Identify which cell holds the provided text, then report its [X, Y] central coordinate. 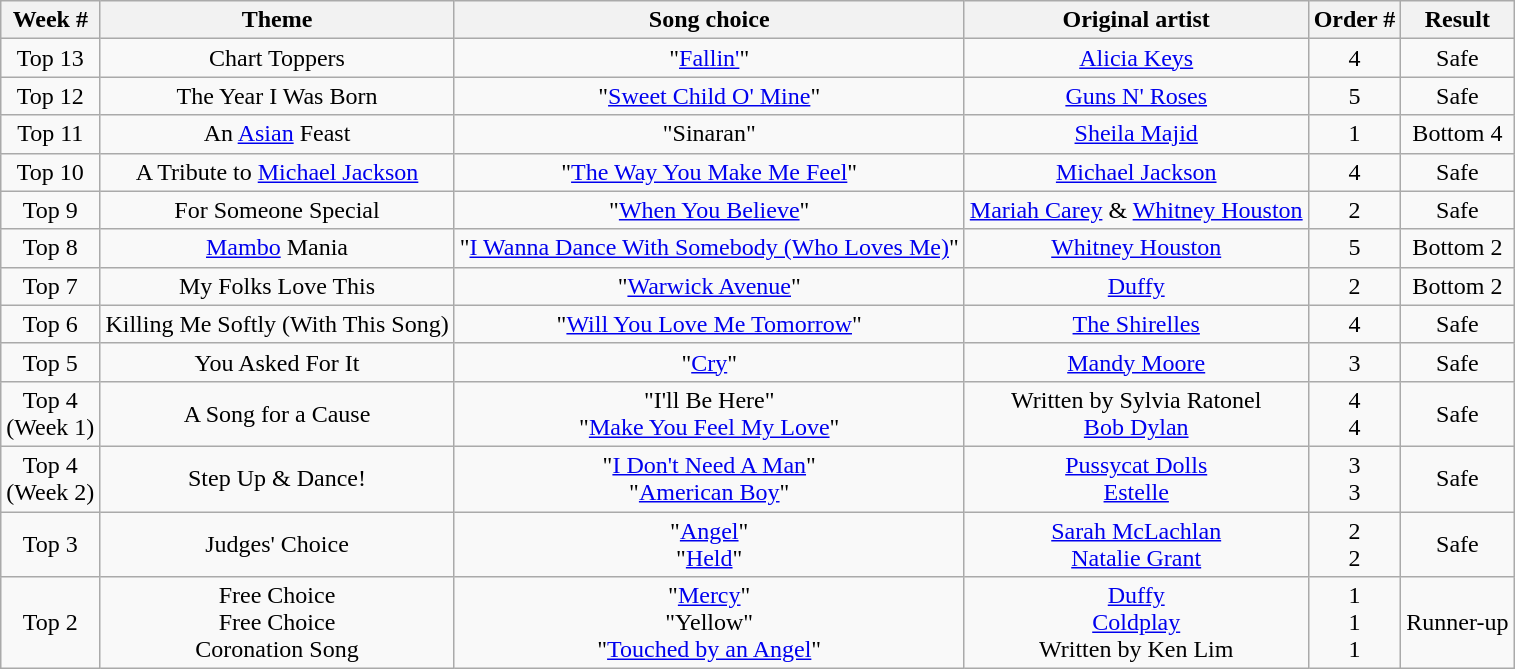
Top 11 [50, 134]
Top 8 [50, 248]
Mariah Carey & Whitney Houston [1136, 210]
Judges' Choice [277, 544]
Top 7 [50, 286]
"The Way You Make Me Feel" [709, 172]
Top 10 [50, 172]
Killing Me Softly (With This Song) [277, 324]
For Someone Special [277, 210]
Top 12 [50, 96]
Written by Sylvia RatonelBob Dylan [1136, 414]
DuffyColdplayWritten by Ken Lim [1136, 623]
Mambo Mania [277, 248]
"I Wanna Dance With Somebody (Who Loves Me)" [709, 248]
3 [1354, 362]
Top 13 [50, 58]
Michael Jackson [1136, 172]
1 [1354, 134]
The Year I Was Born [277, 96]
Runner-up [1458, 623]
Mandy Moore [1136, 362]
Week # [50, 20]
Top 5 [50, 362]
"Sinaran" [709, 134]
My Folks Love This [277, 286]
Top 4(Week 2) [50, 478]
"I'll Be Here""Make You Feel My Love" [709, 414]
"Angel""Held" [709, 544]
Guns N' Roses [1136, 96]
Sarah McLachlanNatalie Grant [1136, 544]
Whitney Houston [1136, 248]
"Sweet Child O' Mine" [709, 96]
Result [1458, 20]
Chart Toppers [277, 58]
Song choice [709, 20]
Duffy [1136, 286]
Top 4(Week 1) [50, 414]
Order # [1354, 20]
44 [1354, 414]
Top 2 [50, 623]
33 [1354, 478]
"I Don't Need A Man""American Boy" [709, 478]
Top 6 [50, 324]
"Warwick Avenue" [709, 286]
Alicia Keys [1136, 58]
"When You Believe" [709, 210]
Step Up & Dance! [277, 478]
Theme [277, 20]
An Asian Feast [277, 134]
"Fallin'" [709, 58]
Original artist [1136, 20]
Bottom 4 [1458, 134]
"Mercy""Yellow""Touched by an Angel" [709, 623]
You Asked For It [277, 362]
Free ChoiceFree ChoiceCoronation Song [277, 623]
The Shirelles [1136, 324]
Top 3 [50, 544]
A Song for a Cause [277, 414]
Sheila Majid [1136, 134]
22 [1354, 544]
111 [1354, 623]
"Will You Love Me Tomorrow" [709, 324]
Pussycat DollsEstelle [1136, 478]
A Tribute to Michael Jackson [277, 172]
"Cry" [709, 362]
Top 9 [50, 210]
